Return the (X, Y) coordinate for the center point of the cell that contains the specified text.  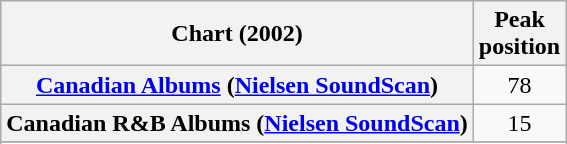
78 (519, 85)
Canadian R&B Albums (Nielsen SoundScan) (238, 123)
Chart (2002) (238, 34)
Peakposition (519, 34)
15 (519, 123)
Canadian Albums (Nielsen SoundScan) (238, 85)
